Determine the [x, y] coordinate at the center of the cell enclosing the given text.  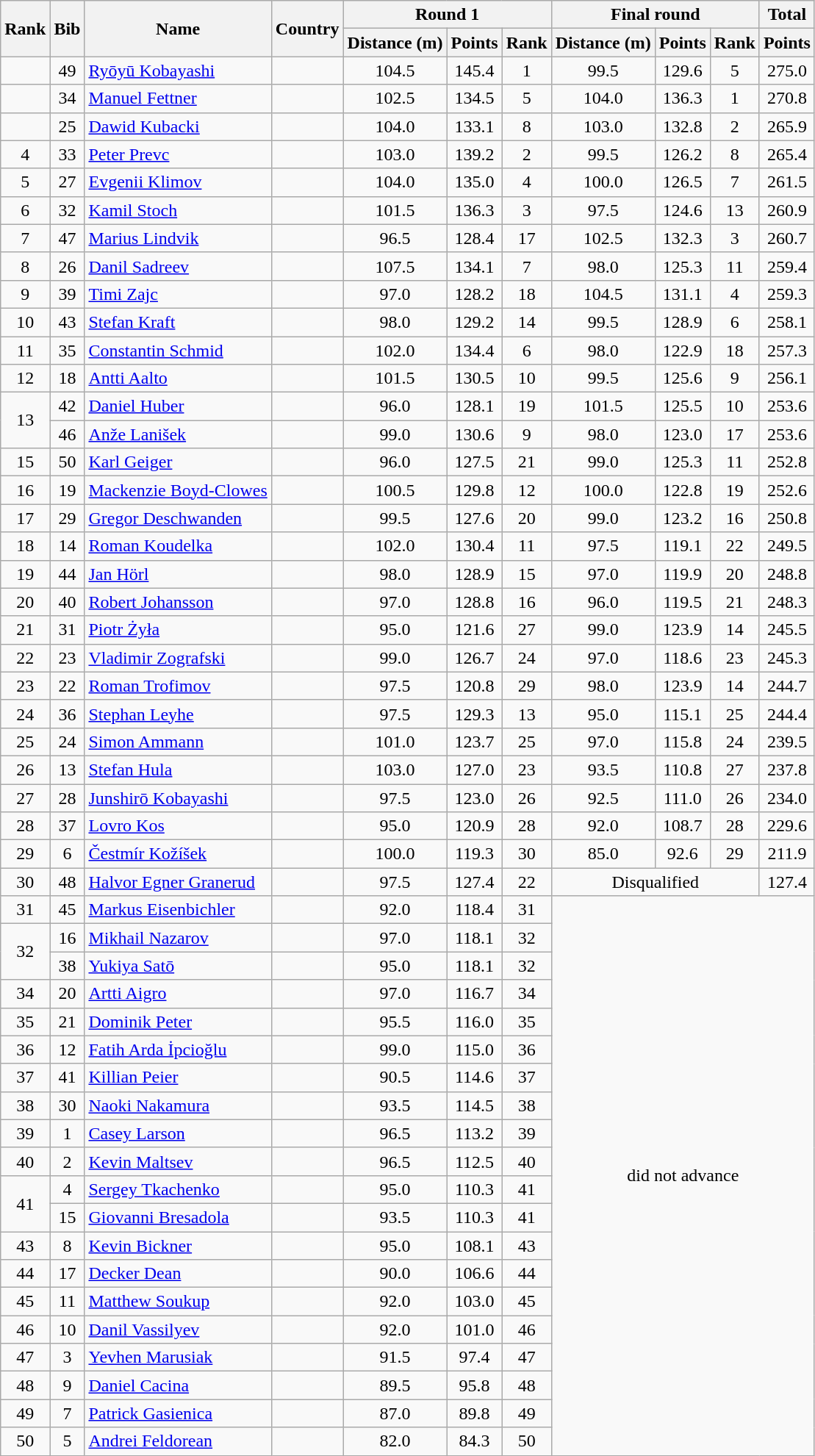
95.8 [475, 1385]
122.9 [682, 351]
111.0 [682, 797]
Marius Lindvik [178, 238]
108.1 [475, 1246]
Andrei Feldorean [178, 1441]
Fatih Arda İpcioğlu [178, 1050]
128.2 [475, 294]
123.7 [475, 742]
91.5 [395, 1358]
129.2 [475, 322]
260.7 [786, 238]
108.7 [682, 826]
130.6 [475, 434]
132.8 [682, 126]
Country [307, 29]
107.5 [395, 266]
118.4 [475, 910]
Roman Trofimov [178, 686]
Halvor Egner Granerud [178, 882]
Matthew Soukup [178, 1302]
90.5 [395, 1077]
258.1 [786, 322]
89.5 [395, 1385]
126.5 [682, 182]
Total [786, 15]
Antti Aalto [178, 379]
Manuel Fettner [178, 98]
85.0 [603, 854]
145.4 [475, 71]
129.3 [475, 714]
Killian Peier [178, 1077]
Junshirō Kobayashi [178, 797]
245.3 [786, 658]
90.0 [395, 1274]
139.2 [475, 154]
Jan Hörl [178, 574]
Sergey Tkachenko [178, 1189]
Simon Ammann [178, 742]
129.6 [682, 71]
130.5 [475, 379]
Mackenzie Boyd-Clowes [178, 490]
did not advance [683, 1176]
265.9 [786, 126]
257.3 [786, 351]
Dominik Peter [178, 1022]
Timi Zajc [178, 294]
Stefan Hula [178, 770]
259.4 [786, 266]
84.3 [475, 1441]
119.9 [682, 574]
112.5 [475, 1161]
Stefan Kraft [178, 322]
128.1 [475, 406]
134.4 [475, 351]
128.4 [475, 238]
119.5 [682, 602]
132.3 [682, 238]
Dawid Kubacki [178, 126]
248.8 [786, 574]
249.5 [786, 546]
244.4 [786, 714]
Patrick Gasienica [178, 1413]
134.1 [475, 266]
259.3 [786, 294]
130.4 [475, 546]
Decker Dean [178, 1274]
244.7 [786, 686]
237.8 [786, 770]
Name [178, 29]
260.9 [786, 210]
Piotr Żyła [178, 630]
134.5 [475, 98]
250.8 [786, 518]
Peter Prevc [178, 154]
82.0 [395, 1441]
Anže Lanišek [178, 434]
42 [68, 406]
122.8 [682, 490]
110.8 [682, 770]
120.8 [475, 686]
127.5 [475, 462]
234.0 [786, 797]
239.5 [786, 742]
127.6 [475, 518]
Danil Sadreev [178, 266]
Lovro Kos [178, 826]
252.6 [786, 490]
124.6 [682, 210]
Yukiya Satō [178, 966]
Čestmír Kožíšek [178, 854]
Danil Vassilyev [178, 1330]
Karl Geiger [178, 462]
Round 1 [447, 15]
229.6 [786, 826]
Stephan Leyhe [178, 714]
248.3 [786, 602]
270.8 [786, 98]
125.6 [682, 379]
Naoki Nakamura [178, 1105]
Ryōyū Kobayashi [178, 71]
126.2 [682, 154]
Kamil Stoch [178, 210]
211.9 [786, 854]
Kevin Maltsev [178, 1161]
Robert Johansson [178, 602]
121.6 [475, 630]
Artti Aigro [178, 994]
135.0 [475, 182]
Evgenii Klimov [178, 182]
261.5 [786, 182]
131.1 [682, 294]
92.6 [682, 854]
Casey Larson [178, 1133]
Constantin Schmid [178, 351]
123.2 [682, 518]
252.8 [786, 462]
115.8 [682, 742]
119.1 [682, 546]
119.3 [475, 854]
89.8 [475, 1413]
113.2 [475, 1133]
275.0 [786, 71]
92.5 [603, 797]
100.5 [395, 490]
Roman Koudelka [178, 546]
Final round [656, 15]
118.6 [682, 658]
125.5 [682, 406]
126.7 [475, 658]
114.5 [475, 1105]
129.8 [475, 490]
97.4 [475, 1358]
120.9 [475, 826]
95.5 [395, 1022]
256.1 [786, 379]
106.6 [475, 1274]
265.4 [786, 154]
116.0 [475, 1022]
245.5 [786, 630]
Disqualified [656, 882]
114.6 [475, 1077]
Gregor Deschwanden [178, 518]
115.0 [475, 1050]
Daniel Cacina [178, 1385]
Mikhail Nazarov [178, 938]
Markus Eisenbichler [178, 910]
115.1 [682, 714]
Kevin Bickner [178, 1246]
Bib [68, 29]
33 [68, 154]
Yevhen Marusiak [178, 1358]
87.0 [395, 1413]
133.1 [475, 126]
Daniel Huber [178, 406]
127.0 [475, 770]
116.7 [475, 994]
128.8 [475, 602]
Giovanni Bresadola [178, 1217]
Vladimir Zografski [178, 658]
